Return the [X, Y] coordinate for the center point of the cell that contains the specified text.  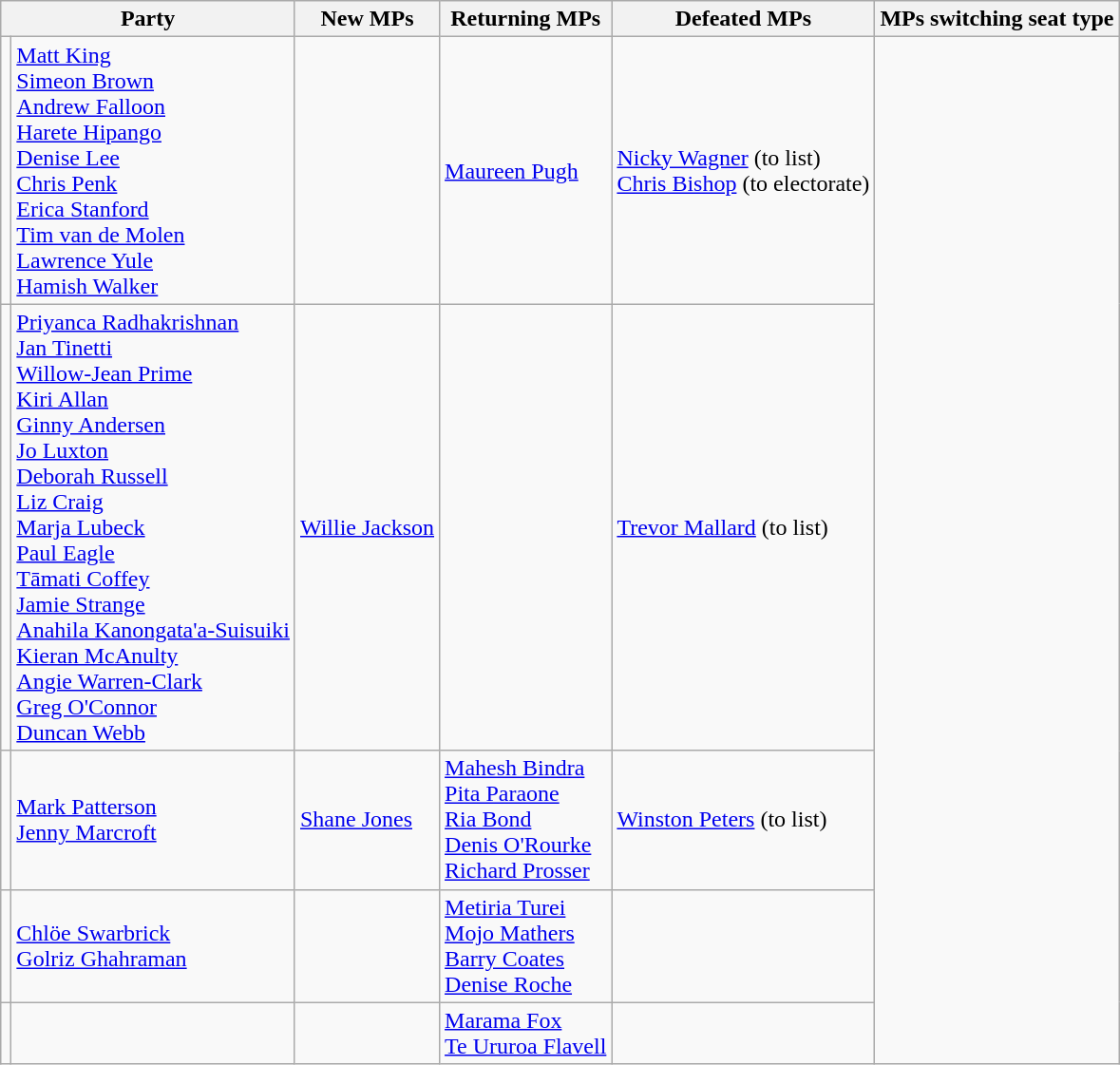
Mark PattersonJenny Marcroft [154, 820]
Winston Peters (to list) [743, 820]
Mahesh BindraPita ParaoneRia BondDenis O'RourkeRichard Prosser [526, 820]
Maureen Pugh [526, 171]
Defeated MPs [743, 19]
Willie Jackson [367, 527]
Trevor Mallard (to list) [743, 527]
Chlöe SwarbrickGolriz Ghahraman [154, 946]
Party [148, 19]
Metiria TureiMojo MathersBarry CoatesDenise Roche [526, 946]
Marama FoxTe Ururoa Flavell [526, 1034]
New MPs [367, 19]
Shane Jones [367, 820]
Matt KingSimeon BrownAndrew FalloonHarete HipangoDenise LeeChris PenkErica StanfordTim van de MolenLawrence YuleHamish Walker [154, 171]
Returning MPs [526, 19]
Nicky Wagner (to list)Chris Bishop (to electorate) [743, 171]
MPs switching seat type [997, 19]
